Return [x, y] of the center of cell containing provided text 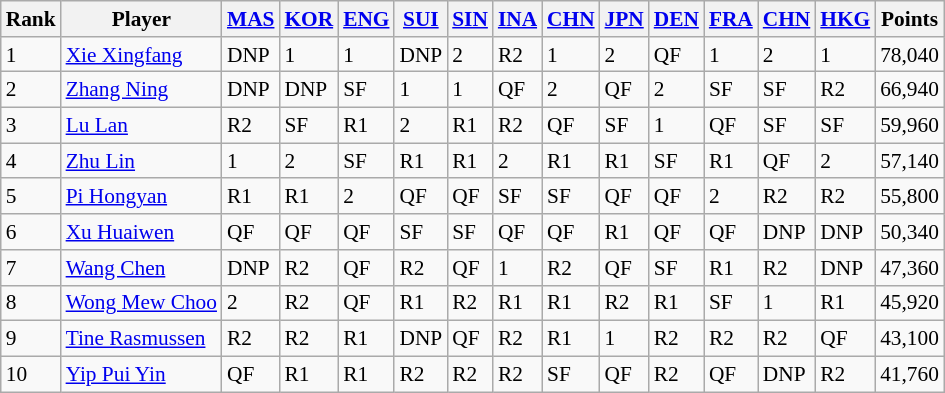
66,940 [910, 90]
SIN [470, 19]
45,920 [910, 303]
FRA [731, 19]
INA [518, 19]
78,040 [910, 55]
41,760 [910, 374]
Rank [31, 19]
6 [31, 232]
Xie Xingfang [142, 55]
Player [142, 19]
10 [31, 374]
55,800 [910, 197]
47,360 [910, 268]
KOR [308, 19]
JPN [624, 19]
4 [31, 161]
50,340 [910, 232]
Tine Rasmussen [142, 339]
5 [31, 197]
HKG [845, 19]
Xu Huaiwen [142, 232]
MAS [250, 19]
57,140 [910, 161]
59,960 [910, 126]
43,100 [910, 339]
7 [31, 268]
Lu Lan [142, 126]
Zhang Ning [142, 90]
9 [31, 339]
8 [31, 303]
Pi Hongyan [142, 197]
DEN [676, 19]
Yip Pui Yin [142, 374]
Wong Mew Choo [142, 303]
Points [910, 19]
SUI [420, 19]
Wang Chen [142, 268]
Zhu Lin [142, 161]
ENG [366, 19]
3 [31, 126]
